Extract the (X, Y) coordinate from the center of the cell holding the provided text.  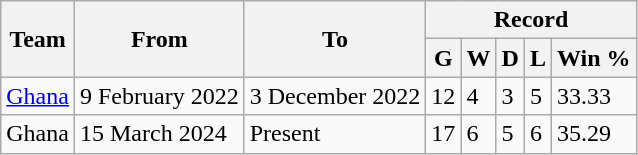
3 December 2022 (335, 96)
W (478, 58)
Record (531, 20)
Present (335, 134)
To (335, 39)
From (159, 39)
D (510, 58)
12 (444, 96)
33.33 (594, 96)
Team (38, 39)
9 February 2022 (159, 96)
Win % (594, 58)
17 (444, 134)
4 (478, 96)
35.29 (594, 134)
3 (510, 96)
L (538, 58)
15 March 2024 (159, 134)
G (444, 58)
